Output the (x, y) coordinate of the center of the cell containing the given text.  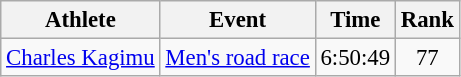
Rank (427, 20)
Charles Kagimu (80, 58)
Men's road race (238, 58)
Event (238, 20)
77 (427, 58)
6:50:49 (355, 58)
Time (355, 20)
Athlete (80, 20)
